Pinpoint the cell where the given text exists, returning its [X, Y] midpoint coordinate. 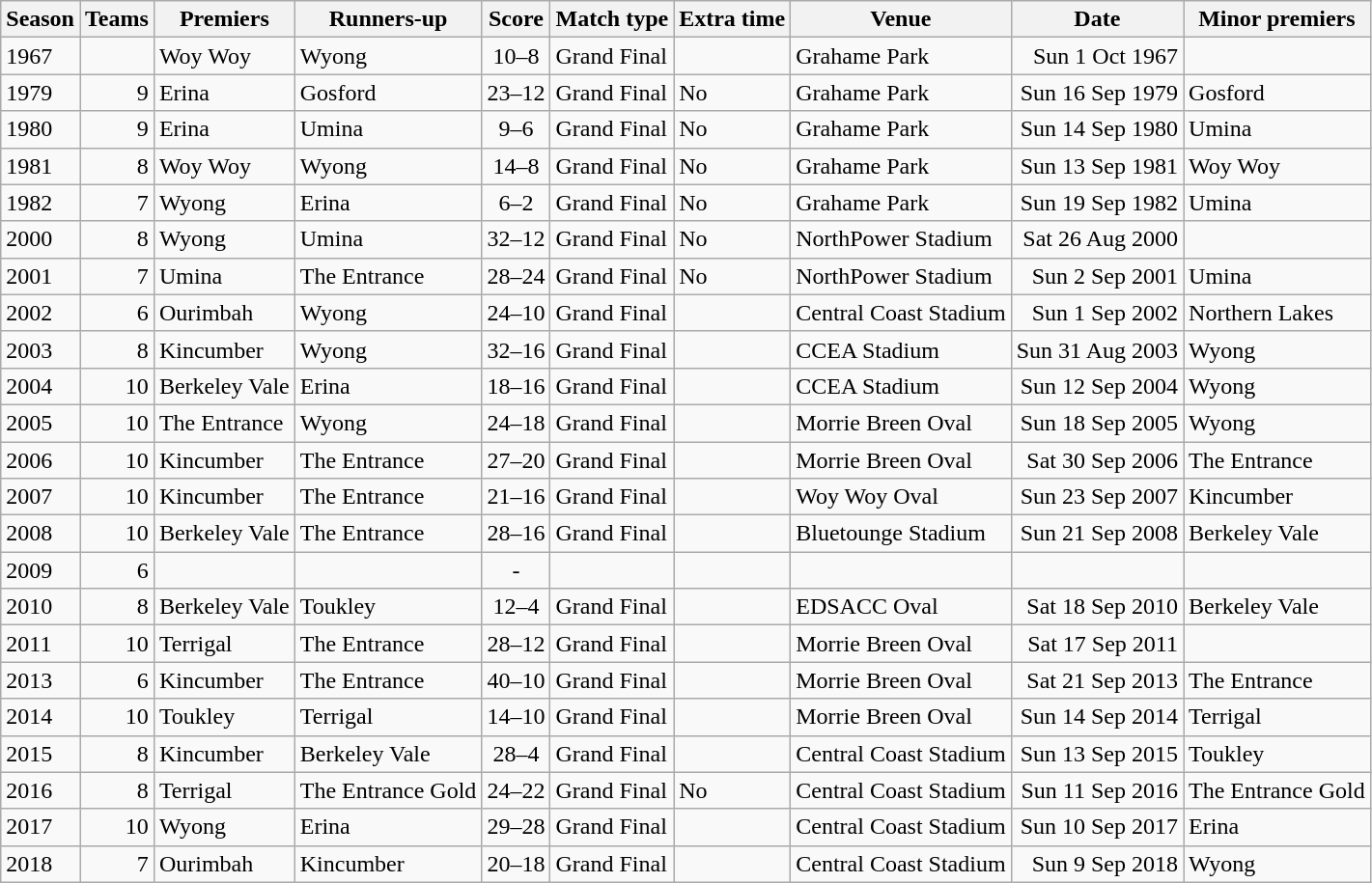
Sat 30 Sep 2006 [1097, 460]
2017 [41, 827]
2011 [41, 644]
1980 [41, 129]
Sat 21 Sep 2013 [1097, 680]
32–12 [516, 239]
Sun 18 Sep 2005 [1097, 423]
Minor premiers [1277, 19]
Sat 26 Aug 2000 [1097, 239]
Sun 19 Sep 1982 [1097, 203]
9–6 [516, 129]
2002 [41, 313]
2006 [41, 460]
1967 [41, 56]
18–16 [516, 386]
Sat 18 Sep 2010 [1097, 607]
40–10 [516, 680]
2010 [41, 607]
32–16 [516, 349]
28–24 [516, 276]
20–18 [516, 864]
1982 [41, 203]
1981 [41, 166]
14–8 [516, 166]
Sun 16 Sep 1979 [1097, 93]
24–18 [516, 423]
1979 [41, 93]
Sun 10 Sep 2017 [1097, 827]
Sun 1 Oct 1967 [1097, 56]
28–16 [516, 534]
10–8 [516, 56]
EDSACC Oval [901, 607]
Sun 9 Sep 2018 [1097, 864]
Date [1097, 19]
Northern Lakes [1277, 313]
2007 [41, 497]
Season [41, 19]
2004 [41, 386]
2000 [41, 239]
2016 [41, 790]
Sun 13 Sep 2015 [1097, 754]
2008 [41, 534]
2001 [41, 276]
2013 [41, 680]
2005 [41, 423]
2003 [41, 349]
6–2 [516, 203]
Sun 31 Aug 2003 [1097, 349]
12–4 [516, 607]
14–10 [516, 717]
Sun 1 Sep 2002 [1097, 313]
Extra time [732, 19]
Sun 12 Sep 2004 [1097, 386]
Teams [116, 19]
29–28 [516, 827]
Bluetounge Stadium [901, 534]
21–16 [516, 497]
27–20 [516, 460]
23–12 [516, 93]
2018 [41, 864]
Sun 14 Sep 2014 [1097, 717]
Premiers [224, 19]
Sun 23 Sep 2007 [1097, 497]
Woy Woy Oval [901, 497]
2014 [41, 717]
Sun 14 Sep 1980 [1097, 129]
Score [516, 19]
Sat 17 Sep 2011 [1097, 644]
Sun 11 Sep 2016 [1097, 790]
24–10 [516, 313]
Runners-up [388, 19]
Sun 2 Sep 2001 [1097, 276]
Sun 21 Sep 2008 [1097, 534]
28–4 [516, 754]
28–12 [516, 644]
24–22 [516, 790]
Venue [901, 19]
Match type [612, 19]
2009 [41, 570]
Sun 13 Sep 1981 [1097, 166]
2015 [41, 754]
- [516, 570]
